Provide the (x, y) coordinate of the cell's center where the given text is located.  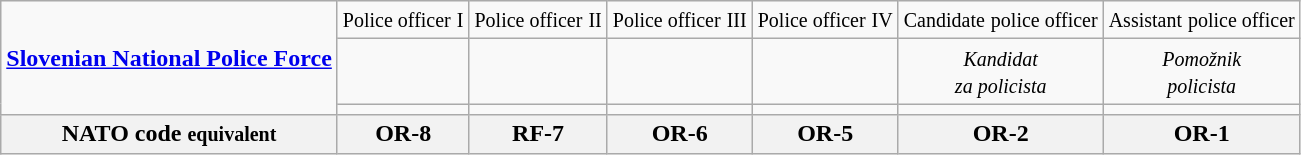
Candidate police officer (1000, 20)
Slovenian National Police Force (170, 58)
RF-7 (538, 134)
Kandidat za policista (1000, 72)
Pomožnik policista (1202, 72)
OR-6 (680, 134)
OR-1 (1202, 134)
NATO code equivalent (170, 134)
Police officer III (680, 20)
Police officer IV (825, 20)
OR-8 (403, 134)
OR-2 (1000, 134)
Police officer II (538, 20)
Police officer I (403, 20)
Assistant police officer (1202, 20)
OR-5 (825, 134)
